Provide the [x, y] coordinate of the cell's center where the given text is located.  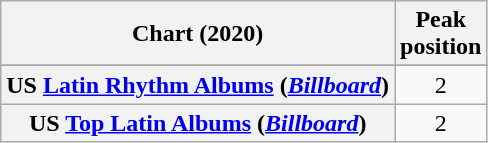
Peakposition [441, 34]
US Latin Rhythm Albums (Billboard) [198, 85]
Chart (2020) [198, 34]
US Top Latin Albums (Billboard) [198, 123]
